Detect which cell encompasses the target text, then output its (X, Y) center coordinate. 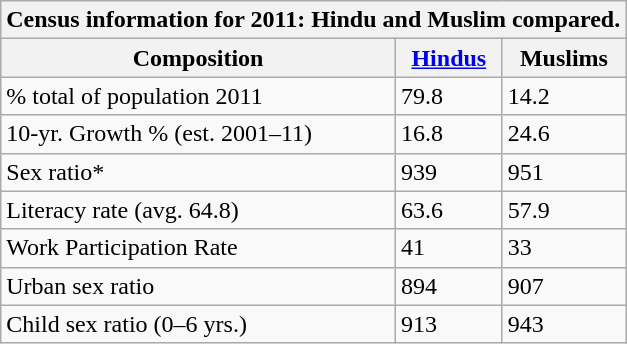
943 (564, 324)
24.6 (564, 134)
Work Participation Rate (198, 248)
33 (564, 248)
Census information for 2011: Hindu and Muslim compared. (314, 20)
951 (564, 172)
Hindus (448, 58)
Urban sex ratio (198, 286)
Composition (198, 58)
Literacy rate (avg. 64.8) (198, 210)
41 (448, 248)
907 (564, 286)
10-yr. Growth % (est. 2001–11) (198, 134)
14.2 (564, 96)
894 (448, 286)
57.9 (564, 210)
Sex ratio* (198, 172)
16.8 (448, 134)
79.8 (448, 96)
% total of population 2011 (198, 96)
Muslims (564, 58)
913 (448, 324)
939 (448, 172)
63.6 (448, 210)
Child sex ratio (0–6 yrs.) (198, 324)
